Return [X, Y] of the center of cell containing provided text 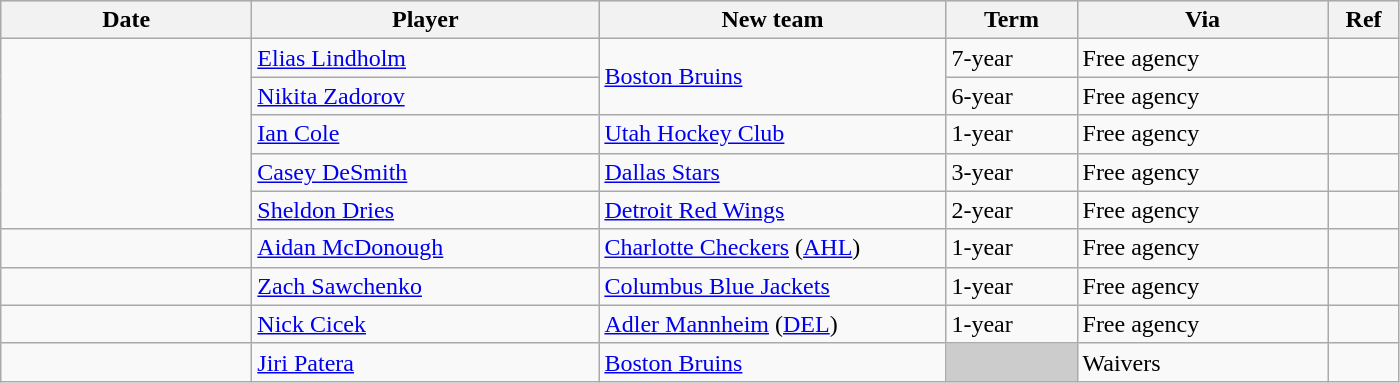
Ref [1364, 20]
Aidan McDonough [426, 248]
7-year [1012, 58]
Dallas Stars [772, 172]
Charlotte Checkers (AHL) [772, 248]
Nikita Zadorov [426, 96]
Date [126, 20]
Nick Cicek [426, 324]
Ian Cole [426, 134]
Zach Sawchenko [426, 286]
Jiri Patera [426, 362]
2-year [1012, 210]
Detroit Red Wings [772, 210]
New team [772, 20]
Player [426, 20]
Elias Lindholm [426, 58]
Casey DeSmith [426, 172]
Term [1012, 20]
Sheldon Dries [426, 210]
3-year [1012, 172]
Columbus Blue Jackets [772, 286]
Waivers [1202, 362]
Utah Hockey Club [772, 134]
6-year [1012, 96]
Via [1202, 20]
Adler Mannheim (DEL) [772, 324]
